Return (X, Y) of the center of cell containing provided text 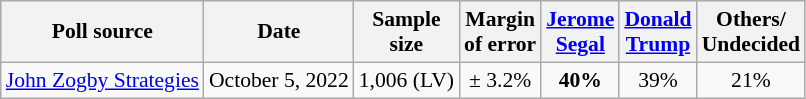
1,006 (LV) (406, 80)
Marginof error (500, 32)
John Zogby Strategies (102, 80)
Samplesize (406, 32)
39% (658, 80)
40% (580, 80)
DonaldTrump (658, 32)
Poll source (102, 32)
JeromeSegal (580, 32)
Others/Undecided (751, 32)
Date (279, 32)
± 3.2% (500, 80)
21% (751, 80)
October 5, 2022 (279, 80)
